Capture the cell that displays the provided text and extract its [x, y] central coordinate. 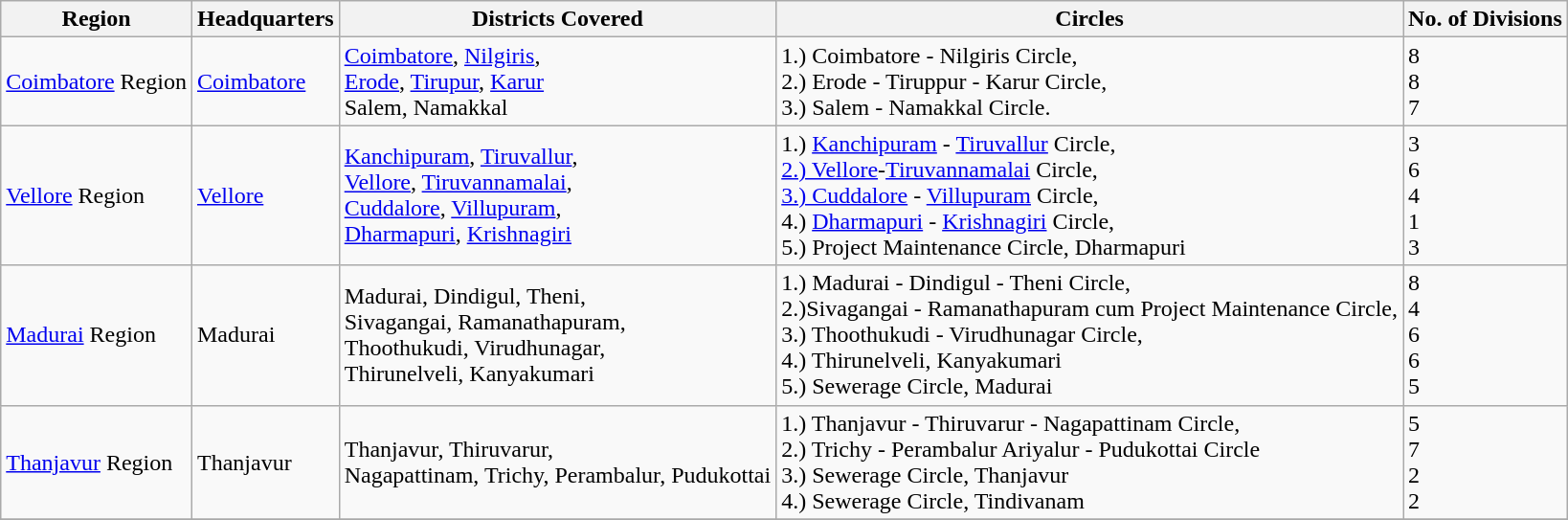
Region [97, 19]
Madurai, Dindigul, Theni,Sivagangai, Ramanathapuram,Thoothukudi, Virudhunagar,Thirunelveli, Kanyakumari [557, 335]
Thanjavur, Thiruvarur,Nagapattinam, Trichy, Perambalur, Pudukottai [557, 462]
Circles [1089, 19]
Madurai Region [97, 335]
Madurai [265, 335]
Coimbatore Region [97, 81]
5722 [1486, 462]
Vellore [265, 195]
Thanjavur Region [97, 462]
84665 [1486, 335]
Vellore Region [97, 195]
No. of Divisions [1486, 19]
Kanchipuram, Tiruvallur,Vellore, Tiruvannamalai,Cuddalore, Villupuram,Dharmapuri, Krishnagiri [557, 195]
Districts Covered [557, 19]
Thanjavur [265, 462]
36413 [1486, 195]
887 [1486, 81]
Coimbatore [265, 81]
1.) Coimbatore - Nilgiris Circle,2.) Erode - Tiruppur - Karur Circle,3.) Salem - Namakkal Circle. [1089, 81]
Headquarters [265, 19]
Coimbatore, Nilgiris,Erode, Tirupur, KarurSalem, Namakkal [557, 81]
